Pinpoint the cell where the given text exists, returning its (x, y) midpoint coordinate. 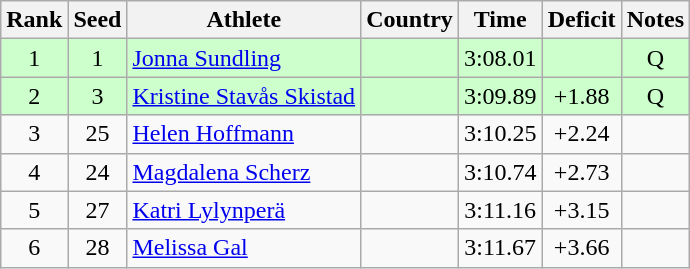
4 (34, 172)
Kristine Stavås Skistad (244, 96)
2 (34, 96)
+1.88 (582, 96)
3:11.16 (500, 210)
28 (98, 248)
Deficit (582, 20)
Time (500, 20)
Athlete (244, 20)
3:11.67 (500, 248)
24 (98, 172)
+3.15 (582, 210)
+2.73 (582, 172)
3:10.74 (500, 172)
6 (34, 248)
3:09.89 (500, 96)
Helen Hoffmann (244, 134)
Katri Lylynperä (244, 210)
3:10.25 (500, 134)
Melissa Gal (244, 248)
Magdalena Scherz (244, 172)
Seed (98, 20)
Notes (655, 20)
27 (98, 210)
+2.24 (582, 134)
+3.66 (582, 248)
Country (410, 20)
3:08.01 (500, 58)
25 (98, 134)
5 (34, 210)
Jonna Sundling (244, 58)
Rank (34, 20)
